Return the [X, Y] coordinate for the center point of the cell that contains the specified text.  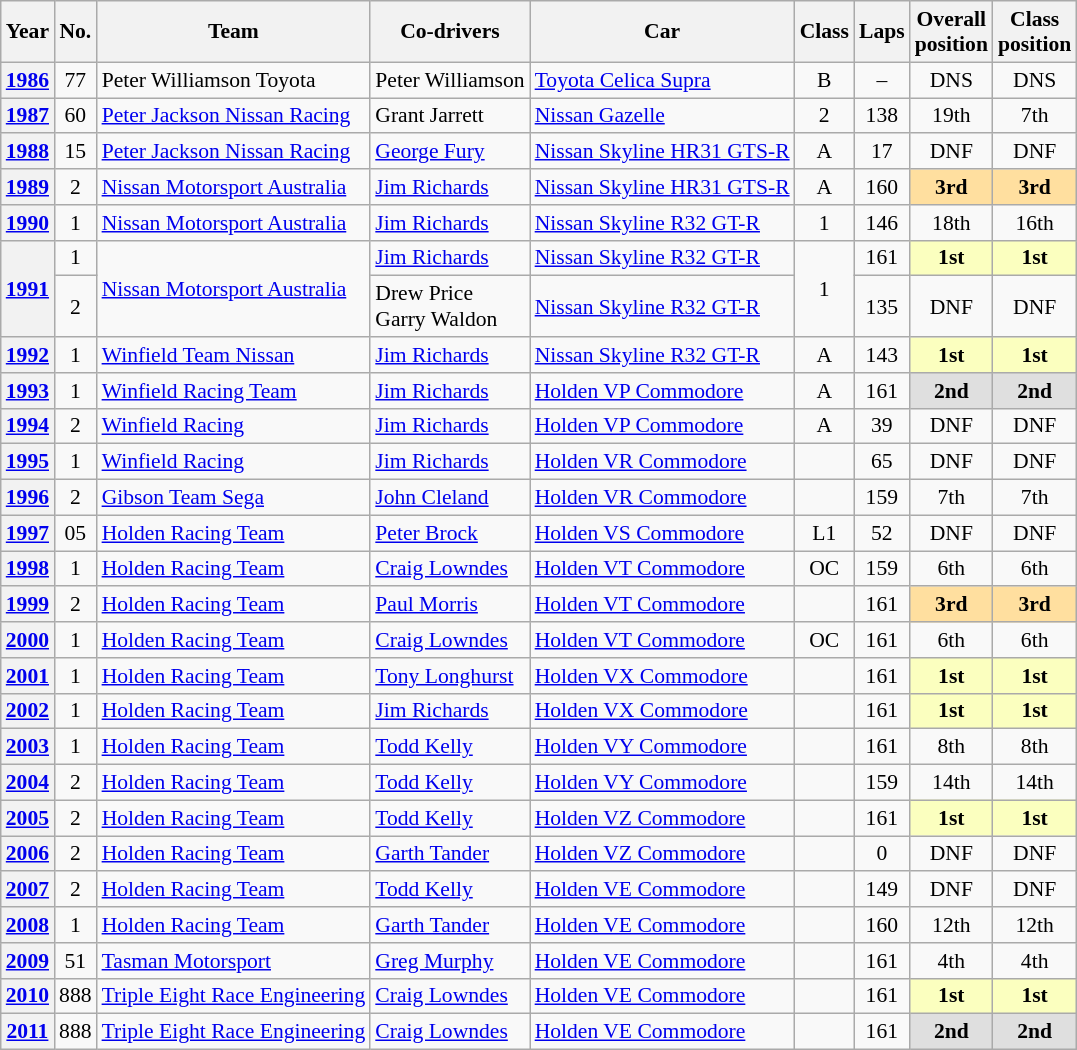
2010 [28, 996]
Winfield Team Nissan [234, 355]
Tony Longhurst [450, 676]
2004 [28, 783]
16th [1034, 223]
Year [28, 32]
1986 [28, 80]
Grant Jarrett [450, 116]
2000 [28, 640]
L1 [824, 533]
Peter Williamson Toyota [234, 80]
19th [952, 116]
1987 [28, 116]
2008 [28, 925]
1991 [28, 288]
1998 [28, 569]
Toyota Celica Supra [662, 80]
52 [882, 533]
Laps [882, 32]
0 [882, 854]
Team [234, 32]
B [824, 80]
No. [76, 32]
Greg Murphy [450, 961]
149 [882, 890]
77 [76, 80]
1995 [28, 462]
1996 [28, 498]
1994 [28, 426]
143 [882, 355]
Drew Price Garry Waldon [450, 306]
2009 [28, 961]
39 [882, 426]
Tasman Motorsport [234, 961]
2003 [28, 747]
2007 [28, 890]
Overallposition [952, 32]
51 [76, 961]
135 [882, 306]
2001 [28, 676]
Winfield Racing Team [234, 391]
146 [882, 223]
Paul Morris [450, 605]
Class [824, 32]
1992 [28, 355]
1997 [28, 533]
1990 [28, 223]
17 [882, 152]
Nissan Gazelle [662, 116]
2006 [28, 854]
1989 [28, 187]
1988 [28, 152]
Holden VS Commodore [662, 533]
60 [76, 116]
John Cleland [450, 498]
George Fury [450, 152]
Car [662, 32]
2002 [28, 711]
1999 [28, 605]
Gibson Team Sega [234, 498]
05 [76, 533]
2011 [28, 1032]
Co-drivers [450, 32]
– [882, 80]
65 [882, 462]
2005 [28, 818]
138 [882, 116]
18th [952, 223]
1993 [28, 391]
Peter Williamson [450, 80]
Peter Brock [450, 533]
15 [76, 152]
Classposition [1034, 32]
